Extract the [X, Y] coordinate from the center of the cell holding the provided text.  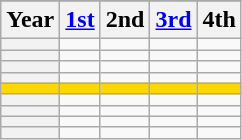
3rd [174, 20]
1st [80, 20]
Year [30, 20]
4th [219, 20]
2nd [125, 20]
